Return the [x, y] coordinate for the center point of the cell that contains the specified text.  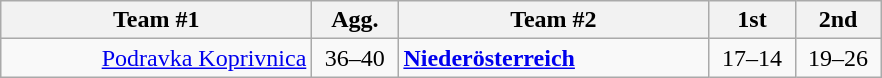
Podravka Koprivnica [156, 58]
17–14 [752, 58]
Agg. [355, 20]
1st [752, 20]
19–26 [838, 58]
36–40 [355, 58]
Team #1 [156, 20]
Team #2 [554, 20]
Niederösterreich [554, 58]
2nd [838, 20]
